Search for the cell housing the specified text and yield its [x, y] center coordinate. 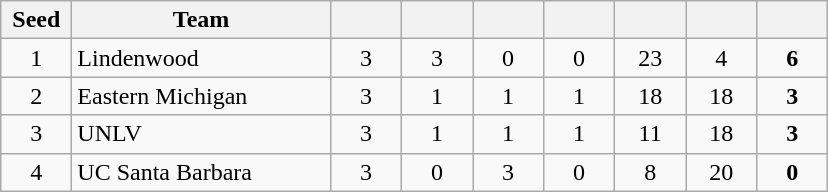
23 [650, 58]
UC Santa Barbara [202, 172]
11 [650, 134]
2 [36, 96]
Lindenwood [202, 58]
6 [792, 58]
Seed [36, 20]
20 [722, 172]
Eastern Michigan [202, 96]
UNLV [202, 134]
Team [202, 20]
8 [650, 172]
